Output the [x, y] coordinate of the center of the cell containing the given text.  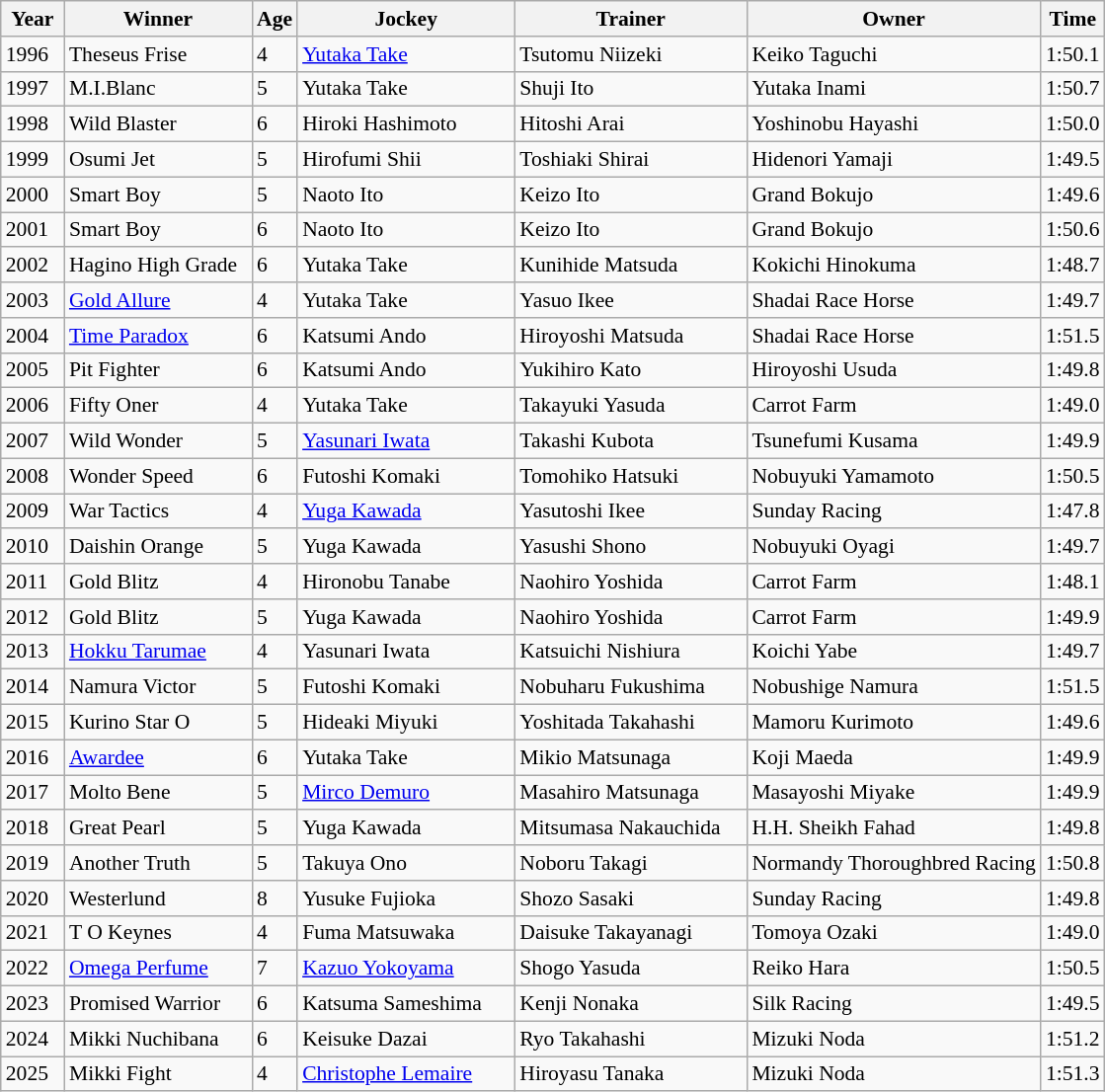
Tsutomu Niizeki [630, 54]
Hitoshi Arai [630, 124]
Hironobu Tanabe [406, 582]
Koji Maeda [893, 757]
Mikki Fight [158, 1074]
Yasutoshi Ikee [630, 511]
Katsuma Sameshima [406, 1004]
1997 [33, 89]
Hokku Tarumae [158, 652]
Awardee [158, 757]
2015 [33, 723]
Another Truth [158, 863]
Great Pearl [158, 828]
1:50.1 [1072, 54]
2001 [33, 230]
Mirco Demuro [406, 793]
1:51.3 [1072, 1074]
Hideaki Miyuki [406, 723]
Tomoya Ozaki [893, 933]
Keisuke Dazai [406, 1039]
Fuma Matsuwaka [406, 933]
Time [1072, 19]
Theseus Frise [158, 54]
Wild Blaster [158, 124]
Kunihide Matsuda [630, 266]
2012 [33, 617]
1:48.1 [1072, 582]
2014 [33, 687]
Osumi Jet [158, 160]
Mikki Nuchibana [158, 1039]
Christophe Lemaire [406, 1074]
1:50.7 [1072, 89]
2025 [33, 1074]
1996 [33, 54]
7 [275, 969]
Yasuo Ikee [630, 300]
1:48.7 [1072, 266]
H.H. Sheikh Fahad [893, 828]
2019 [33, 863]
Hirofumi Shii [406, 160]
Takashi Kubota [630, 441]
Masayoshi Miyake [893, 793]
Yusuke Fujioka [406, 898]
Masahiro Matsunaga [630, 793]
Hiroyoshi Usuda [893, 370]
Westerlund [158, 898]
2006 [33, 406]
2004 [33, 336]
Noboru Takagi [630, 863]
1999 [33, 160]
Mamoru Kurimoto [893, 723]
Pit Fighter [158, 370]
Yoshinobu Hayashi [893, 124]
2024 [33, 1039]
1:47.8 [1072, 511]
Tomohiko Hatsuki [630, 476]
Hiroki Hashimoto [406, 124]
2007 [33, 441]
2010 [33, 547]
Year [33, 19]
Shozo Sasaki [630, 898]
Owner [893, 19]
2013 [33, 652]
Jockey [406, 19]
1:50.0 [1072, 124]
Daisuke Takayanagi [630, 933]
Kurino Star O [158, 723]
Promised Warrior [158, 1004]
2011 [33, 582]
Takuya Ono [406, 863]
Kazuo Yokoyama [406, 969]
Normandy Thoroughbred Racing [893, 863]
Namura Victor [158, 687]
Wild Wonder [158, 441]
Age [275, 19]
Mitsumasa Nakauchida [630, 828]
1:50.6 [1072, 230]
M.I.Blanc [158, 89]
Trainer [630, 19]
Takayuki Yasuda [630, 406]
Yoshitada Takahashi [630, 723]
Shogo Yasuda [630, 969]
2002 [33, 266]
Reiko Hara [893, 969]
Winner [158, 19]
2005 [33, 370]
2020 [33, 898]
Nobushige Namura [893, 687]
Silk Racing [893, 1004]
Toshiaki Shirai [630, 160]
Tsunefumi Kusama [893, 441]
Katsuichi Nishiura [630, 652]
2021 [33, 933]
Gold Allure [158, 300]
Ryo Takahashi [630, 1039]
Omega Perfume [158, 969]
Daishin Orange [158, 547]
2008 [33, 476]
Yasushi Shono [630, 547]
Hiroyasu Tanaka [630, 1074]
2018 [33, 828]
War Tactics [158, 511]
Nobuyuki Yamamoto [893, 476]
Keiko Taguchi [893, 54]
1:50.8 [1072, 863]
2000 [33, 195]
Hagino High Grade [158, 266]
T O Keynes [158, 933]
Wonder Speed [158, 476]
Yukihiro Kato [630, 370]
2016 [33, 757]
Nobuharu Fukushima [630, 687]
2017 [33, 793]
Molto Bene [158, 793]
1:51.2 [1072, 1039]
Hidenori Yamaji [893, 160]
Kokichi Hinokuma [893, 266]
2009 [33, 511]
Time Paradox [158, 336]
2022 [33, 969]
2003 [33, 300]
Fifty Oner [158, 406]
Shuji Ito [630, 89]
Yutaka Inami [893, 89]
Kenji Nonaka [630, 1004]
Koichi Yabe [893, 652]
Nobuyuki Oyagi [893, 547]
Mikio Matsunaga [630, 757]
8 [275, 898]
Hiroyoshi Matsuda [630, 336]
1998 [33, 124]
2023 [33, 1004]
